Pinpoint the cell where the given text exists, returning its (x, y) midpoint coordinate. 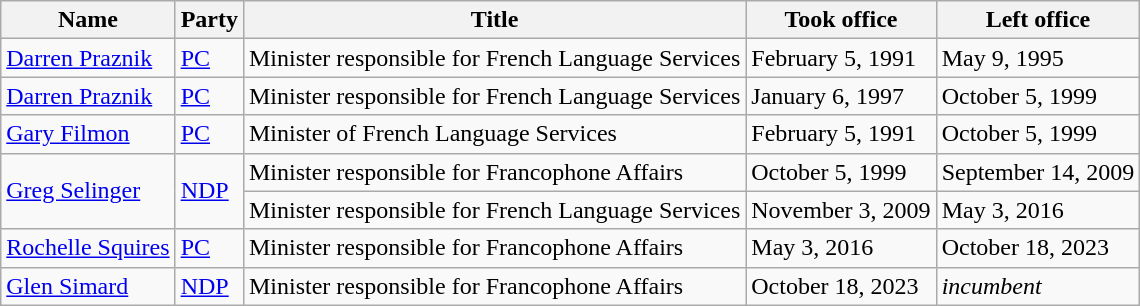
May 9, 1995 (1038, 58)
Minister of French Language Services (494, 134)
Party (209, 20)
January 6, 1997 (841, 96)
Glen Simard (88, 286)
Rochelle Squires (88, 248)
Name (88, 20)
September 14, 2009 (1038, 172)
Left office (1038, 20)
incumbent (1038, 286)
November 3, 2009 (841, 210)
Gary Filmon (88, 134)
Greg Selinger (88, 191)
Title (494, 20)
Took office (841, 20)
